Determine the [x, y] coordinate at the center of the cell enclosing the given text.  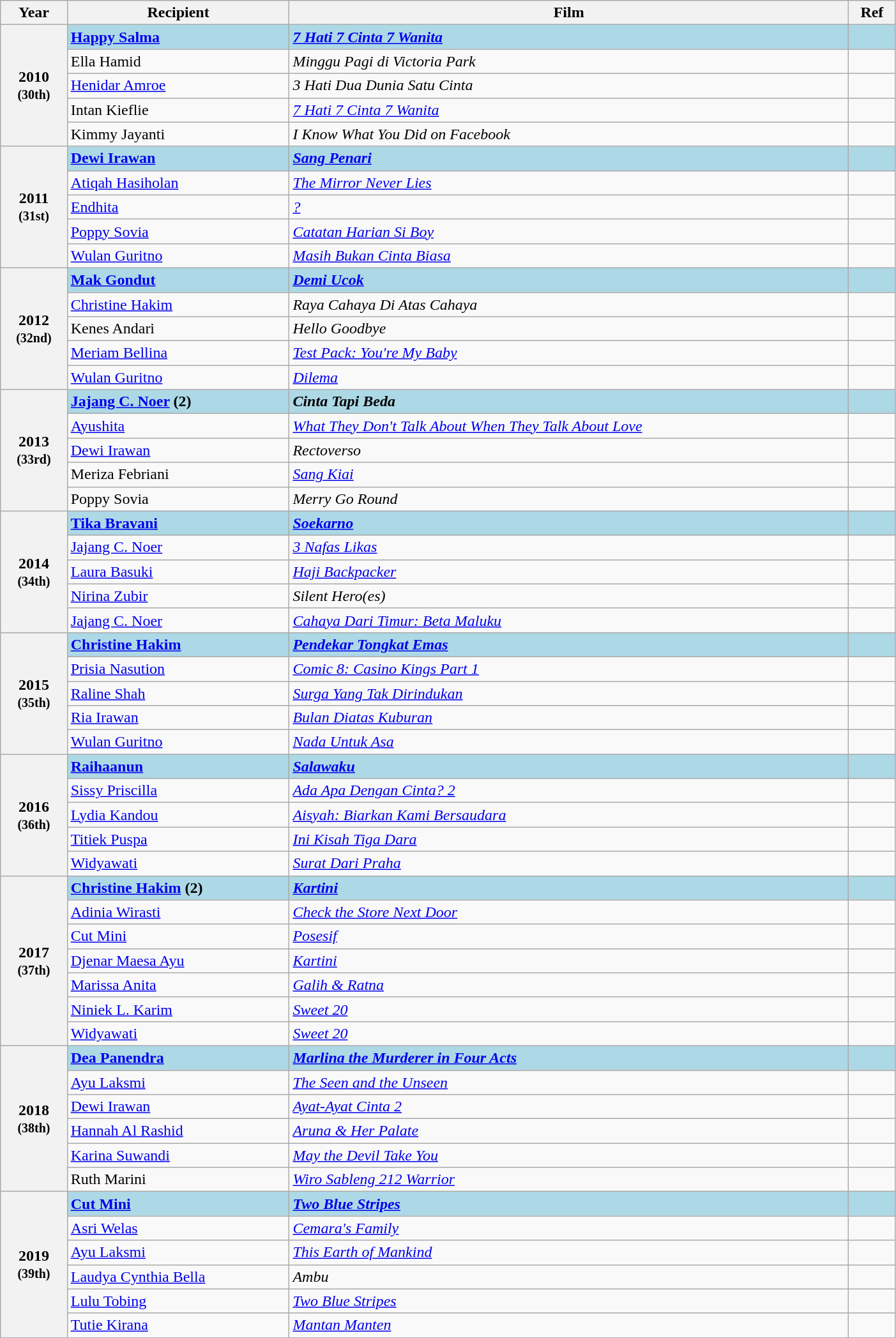
Wiro Sableng 212 Warrior [569, 1180]
Merry Go Round [569, 499]
Rectoverso [569, 450]
Happy Salma [178, 37]
Masih Bukan Cinta Biasa [569, 255]
Hannah Al Rashid [178, 1131]
Sissy Priscilla [178, 791]
Marissa Anita [178, 985]
2014(34th) [34, 572]
Laudya Cynthia Bella [178, 1277]
Recipient [178, 13]
Mantan Manten [569, 1325]
Ini Kisah Tiga Dara [569, 839]
Posesif [569, 936]
Marlina the Murderer in Four Acts [569, 1058]
Tika Bravani [178, 523]
Tutie Kirana [178, 1325]
Djenar Maesa Ayu [178, 961]
Ayat-Ayat Cinta 2 [569, 1107]
Mak Gondut [178, 280]
Christine Hakim (2) [178, 888]
Dilema [569, 377]
Prisia Nasution [178, 669]
Cinta Tapi Beda [569, 402]
2017(37th) [34, 961]
Niniek L. Karim [178, 1009]
Meriam Bellina [178, 353]
Nada Untuk Asa [569, 742]
Titiek Puspa [178, 839]
Kenes Andari [178, 329]
3 Hati Dua Dunia Satu Cinta [569, 86]
Pendekar Tongkat Emas [569, 644]
Cemara's Family [569, 1228]
2016(36th) [34, 815]
Haji Backpacker [569, 572]
Comic 8: Casino Kings Part 1 [569, 669]
2019(39th) [34, 1265]
Ada Apa Dengan Cinta? 2 [569, 791]
2018(38th) [34, 1118]
? [569, 207]
Ria Irawan [178, 718]
Meriza Febriani [178, 475]
Raline Shah [178, 693]
Silent Hero(es) [569, 596]
Sang Kiai [569, 475]
Atiqah Hasiholan [178, 183]
Salawaku [569, 766]
I Know What You Did on Facebook [569, 134]
Soekarno [569, 523]
Test Pack: You're My Baby [569, 353]
2013(33rd) [34, 450]
Ayushita [178, 426]
What They Don't Talk About When They Talk About Love [569, 426]
Raihaanun [178, 766]
Dea Panendra [178, 1058]
Demi Ucok [569, 280]
Laura Basuki [178, 572]
The Seen and the Unseen [569, 1083]
Aruna & Her Palate [569, 1131]
Henidar Amroe [178, 86]
Jajang C. Noer (2) [178, 402]
Surga Yang Tak Dirindukan [569, 693]
3 Nafas Likas [569, 547]
Ref [872, 13]
Cahaya Dari Timur: Beta Maluku [569, 620]
Bulan Diatas Kuburan [569, 718]
Film [569, 13]
Ruth Marini [178, 1180]
Year [34, 13]
Ella Hamid [178, 61]
This Earth of Mankind [569, 1252]
Nirina Zubir [178, 596]
Intan Kieflie [178, 110]
Kimmy Jayanti [178, 134]
Catatan Harian Si Boy [569, 231]
Minggu Pagi di Victoria Park [569, 61]
Lydia Kandou [178, 815]
Aisyah: Biarkan Kami Bersaudara [569, 815]
Check the Store Next Door [569, 912]
Hello Goodbye [569, 329]
Asri Welas [178, 1228]
Lulu Tobing [178, 1301]
Adinia Wirasti [178, 912]
Ambu [569, 1277]
Raya Cahaya Di Atas Cahaya [569, 305]
2010(30th) [34, 86]
Surat Dari Praha [569, 863]
2015(35th) [34, 693]
Karina Suwandi [178, 1155]
Endhita [178, 207]
Galih & Ratna [569, 985]
The Mirror Never Lies [569, 183]
2011(31st) [34, 207]
May the Devil Take You [569, 1155]
2012(32nd) [34, 328]
Sang Penari [569, 158]
